Determine the (X, Y) coordinate at the center of the cell enclosing the given text.  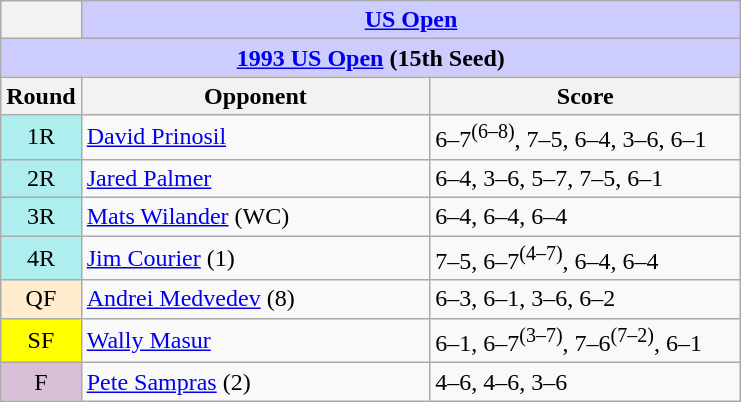
3R (41, 217)
7–5, 6–7(4–7), 6–4, 6–4 (586, 258)
F (41, 382)
SF (41, 340)
Jim Courier (1) (256, 258)
QF (41, 299)
Mats Wilander (WC) (256, 217)
David Prinosil (256, 138)
Andrei Medvedev (8) (256, 299)
1R (41, 138)
Wally Masur (256, 340)
1993 US Open (15th Seed) (371, 58)
6–3, 6–1, 3–6, 6–2 (586, 299)
US Open (411, 20)
Jared Palmer (256, 178)
6–1, 6–7(3–7), 7–6(7–2), 6–1 (586, 340)
Opponent (256, 96)
4–6, 4–6, 3–6 (586, 382)
4R (41, 258)
6–7(6–8), 7–5, 6–4, 3–6, 6–1 (586, 138)
Round (41, 96)
Pete Sampras (2) (256, 382)
6–4, 6–4, 6–4 (586, 217)
6–4, 3–6, 5–7, 7–5, 6–1 (586, 178)
2R (41, 178)
Score (586, 96)
